Return the [X, Y] coordinate for the center point of the cell that contains the specified text.  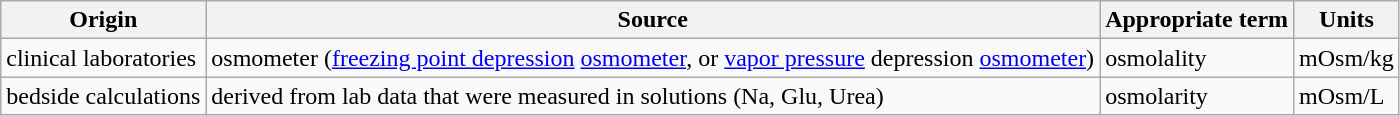
Origin [104, 20]
mOsm/kg [1347, 58]
mOsm/L [1347, 96]
osmometer (freezing point depression osmometer, or vapor pressure depression osmometer) [653, 58]
clinical laboratories [104, 58]
bedside calculations [104, 96]
derived from lab data that were measured in solutions (Na, Glu, Urea) [653, 96]
Appropriate term [1197, 20]
osmolarity [1197, 96]
Units [1347, 20]
osmolality [1197, 58]
Source [653, 20]
